Search for the cell housing the specified text and yield its (X, Y) center coordinate. 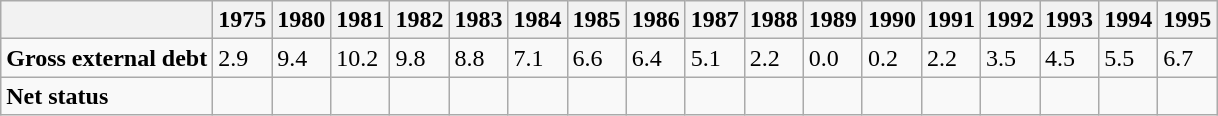
6.6 (596, 58)
1975 (242, 20)
5.5 (1128, 58)
9.4 (302, 58)
Net status (107, 96)
1994 (1128, 20)
1980 (302, 20)
4.5 (1070, 58)
1984 (538, 20)
3.5 (1010, 58)
8.8 (478, 58)
2.9 (242, 58)
1995 (1188, 20)
9.8 (420, 58)
Gross external debt (107, 58)
1991 (950, 20)
1988 (774, 20)
0.0 (832, 58)
6.4 (656, 58)
1986 (656, 20)
1983 (478, 20)
0.2 (892, 58)
10.2 (360, 58)
1990 (892, 20)
5.1 (714, 58)
1981 (360, 20)
1992 (1010, 20)
6.7 (1188, 58)
1993 (1070, 20)
1982 (420, 20)
1985 (596, 20)
7.1 (538, 58)
1987 (714, 20)
1989 (832, 20)
